Determine the (x, y) coordinate at the center of the cell enclosing the given text.  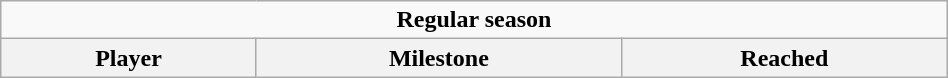
Milestone (438, 58)
Regular season (474, 20)
Player (129, 58)
Reached (784, 58)
